Pinpoint the cell where the given text exists, returning its [X, Y] midpoint coordinate. 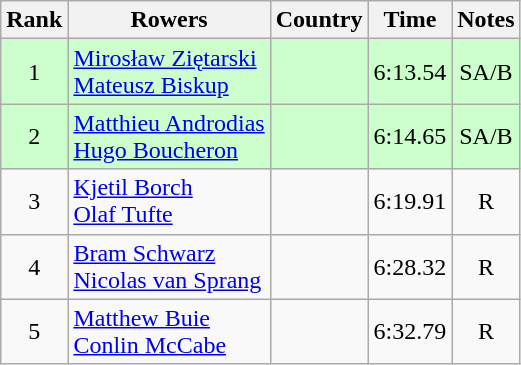
Bram SchwarzNicolas van Sprang [169, 266]
Mirosław ZiętarskiMateusz Biskup [169, 72]
1 [34, 72]
Matthew BuieConlin McCabe [169, 332]
6:14.65 [410, 136]
6:32.79 [410, 332]
Rank [34, 20]
Rowers [169, 20]
3 [34, 202]
6:28.32 [410, 266]
2 [34, 136]
Kjetil BorchOlaf Tufte [169, 202]
Matthieu AndrodiasHugo Boucheron [169, 136]
Country [319, 20]
4 [34, 266]
6:19.91 [410, 202]
Notes [486, 20]
5 [34, 332]
6:13.54 [410, 72]
Time [410, 20]
